Locate the cell with the specified text and output its [X, Y] center coordinate. 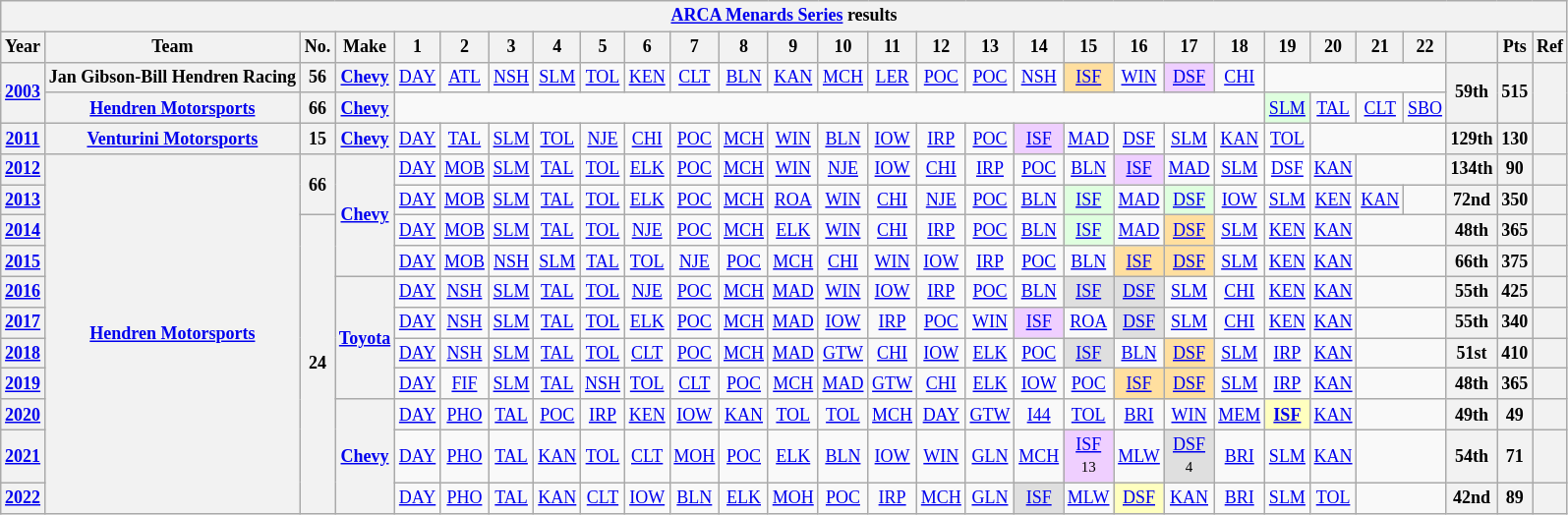
Ref [1550, 47]
2011 [24, 138]
13 [990, 47]
130 [1515, 138]
350 [1515, 200]
19 [1288, 47]
2014 [24, 230]
Year [24, 47]
Pts [1515, 47]
10 [843, 47]
375 [1515, 261]
2021 [24, 456]
18 [1240, 47]
9 [792, 47]
90 [1515, 169]
11 [893, 47]
24 [317, 364]
42nd [1472, 497]
No. [317, 47]
DSF4 [1190, 456]
72nd [1472, 200]
89 [1515, 497]
2020 [24, 415]
425 [1515, 291]
2016 [24, 291]
2019 [24, 383]
20 [1333, 47]
2013 [24, 200]
66th [1472, 261]
16 [1138, 47]
Toyota [364, 338]
7 [694, 47]
2022 [24, 497]
129th [1472, 138]
56 [317, 77]
5 [604, 47]
2012 [24, 169]
6 [647, 47]
MEM [1240, 415]
410 [1515, 354]
Venturini Motorsports [172, 138]
ISF13 [1089, 456]
SBO [1425, 108]
LER [893, 77]
21 [1380, 47]
2003 [24, 92]
1 [418, 47]
14 [1039, 47]
Team [172, 47]
8 [744, 47]
71 [1515, 456]
ARCA Menards Series results [784, 16]
49th [1472, 415]
340 [1515, 322]
Jan Gibson-Bill Hendren Racing [172, 77]
17 [1190, 47]
FIF [465, 383]
2015 [24, 261]
49 [1515, 415]
12 [941, 47]
I44 [1039, 415]
515 [1515, 92]
2017 [24, 322]
54th [1472, 456]
51st [1472, 354]
3 [511, 47]
59th [1472, 92]
2018 [24, 354]
2 [465, 47]
ATL [465, 77]
22 [1425, 47]
4 [557, 47]
Make [364, 47]
134th [1472, 169]
